Pinpoint the cell where the given text exists, returning its [x, y] midpoint coordinate. 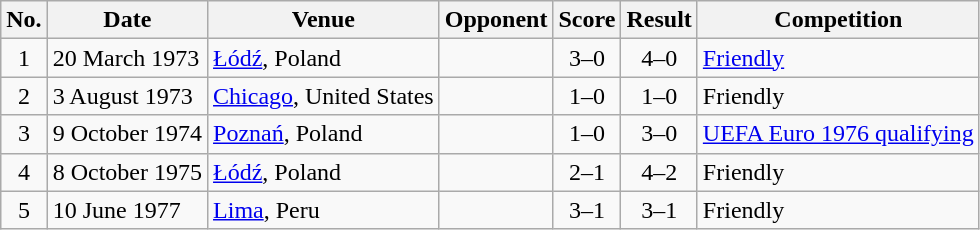
2–1 [587, 172]
Competition [838, 20]
UEFA Euro 1976 qualifying [838, 134]
4–0 [659, 58]
3 [24, 134]
4 [24, 172]
Opponent [496, 20]
Date [127, 20]
8 October 1975 [127, 172]
20 March 1973 [127, 58]
3 August 1973 [127, 96]
Score [587, 20]
Chicago, United States [324, 96]
No. [24, 20]
9 October 1974 [127, 134]
Venue [324, 20]
5 [24, 210]
2 [24, 96]
Poznań, Poland [324, 134]
10 June 1977 [127, 210]
Lima, Peru [324, 210]
4–2 [659, 172]
1 [24, 58]
Result [659, 20]
